Output the (x, y) coordinate of the center of the cell containing the given text.  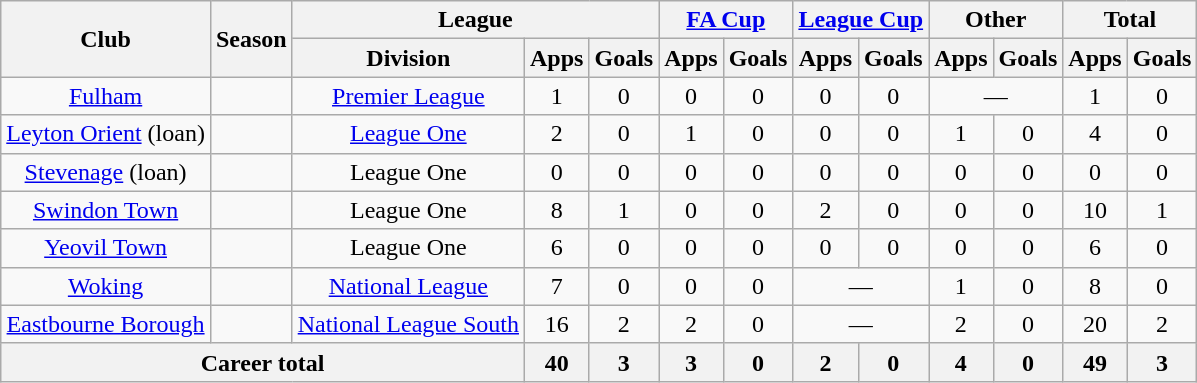
Swindon Town (106, 210)
League Cup (861, 20)
Division (408, 58)
40 (557, 362)
FA Cup (726, 20)
National League (408, 286)
16 (557, 324)
Woking (106, 286)
7 (557, 286)
Eastbourne Borough (106, 324)
Total (1130, 20)
Career total (263, 362)
Stevenage (loan) (106, 172)
Leyton Orient (loan) (106, 134)
Season (251, 39)
Club (106, 39)
20 (1095, 324)
Fulham (106, 96)
49 (1095, 362)
Other (996, 20)
League (476, 20)
National League South (408, 324)
Premier League (408, 96)
Yeovil Town (106, 248)
10 (1095, 210)
